Locate the cell with the specified text and output its [X, Y] center coordinate. 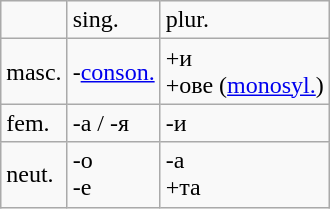
fem. [34, 123]
-а+та [244, 174]
-и [244, 123]
-а / -я [114, 123]
+и+ове (monosyl.) [244, 72]
neut. [34, 174]
-conson. [114, 72]
plur. [244, 20]
sing. [114, 20]
masc. [34, 72]
-о-е [114, 174]
